From the cell containing the given text, extract its center point as [X, Y] coordinate. 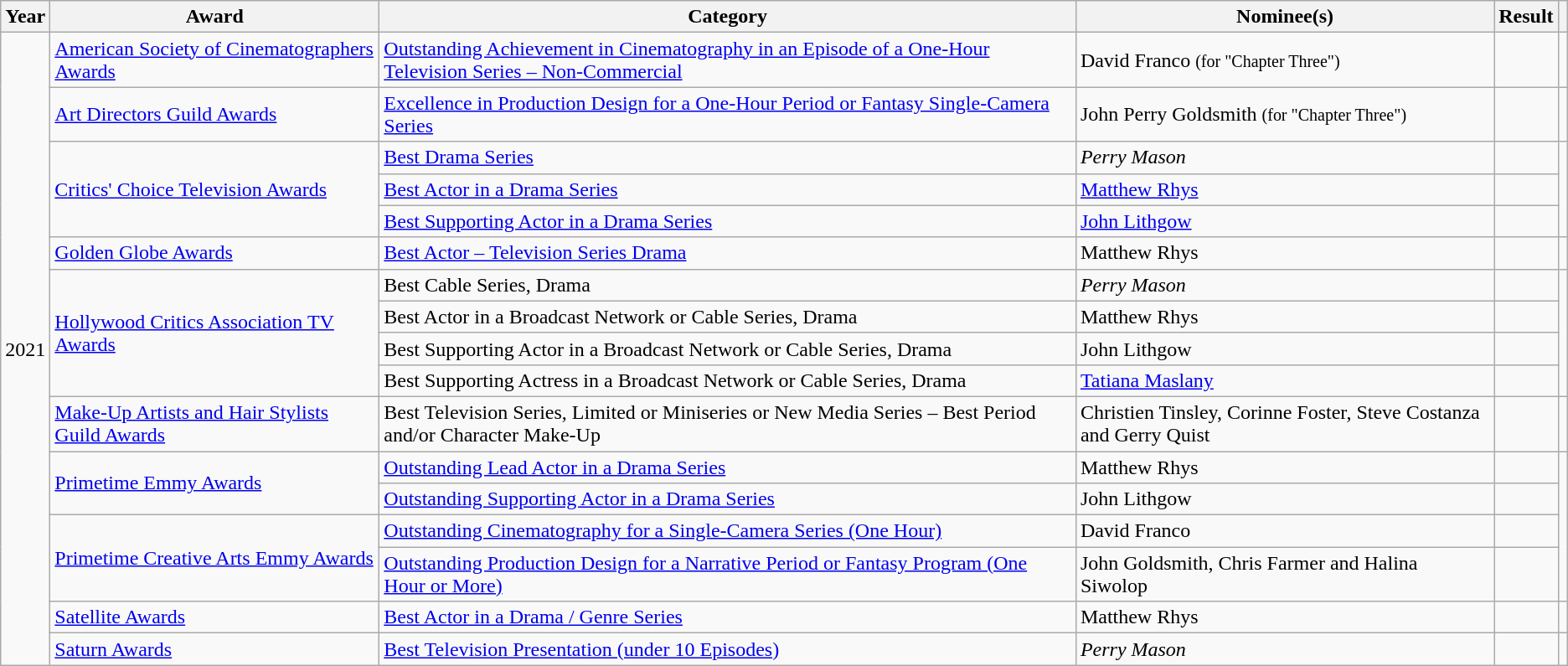
David Franco (for "Chapter Three") [1285, 60]
Best Television Series, Limited or Miniseries or New Media Series – Best Period and/or Character Make-Up [728, 424]
Saturn Awards [214, 649]
Best Actor in a Drama Series [728, 189]
Nominee(s) [1285, 17]
Tatiana Maslany [1285, 380]
Best Television Presentation (under 10 Episodes) [728, 649]
Satellite Awards [214, 617]
Result [1526, 17]
Christien Tinsley, Corinne Foster, Steve Costanza and Gerry Quist [1285, 424]
Best Actor – Television Series Drama [728, 253]
Primetime Creative Arts Emmy Awards [214, 558]
Outstanding Cinematography for a Single-Camera Series (One Hour) [728, 531]
Best Actor in a Drama / Genre Series [728, 617]
John Goldsmith, Chris Farmer and Halina Siwolop [1285, 575]
Excellence in Production Design for a One-Hour Period or Fantasy Single-Camera Series [728, 114]
Art Directors Guild Awards [214, 114]
John Perry Goldsmith (for "Chapter Three") [1285, 114]
Best Supporting Actor in a Drama Series [728, 221]
Year [25, 17]
Critics' Choice Television Awards [214, 189]
Outstanding Lead Actor in a Drama Series [728, 467]
Primetime Emmy Awards [214, 483]
Best Drama Series [728, 157]
Outstanding Supporting Actor in a Drama Series [728, 499]
American Society of Cinematographers Awards [214, 60]
Category [728, 17]
Make-Up Artists and Hair Stylists Guild Awards [214, 424]
Best Cable Series, Drama [728, 285]
Award [214, 17]
2021 [25, 348]
Best Supporting Actor in a Broadcast Network or Cable Series, Drama [728, 348]
Hollywood Critics Association TV Awards [214, 333]
Best Supporting Actress in a Broadcast Network or Cable Series, Drama [728, 380]
Outstanding Achievement in Cinematography in an Episode of a One-Hour Television Series – Non-Commercial [728, 60]
Golden Globe Awards [214, 253]
Outstanding Production Design for a Narrative Period or Fantasy Program (One Hour or More) [728, 575]
David Franco [1285, 531]
Best Actor in a Broadcast Network or Cable Series, Drama [728, 317]
